Scan for the cell matching the given text and deliver its (x, y) coordinate at center. 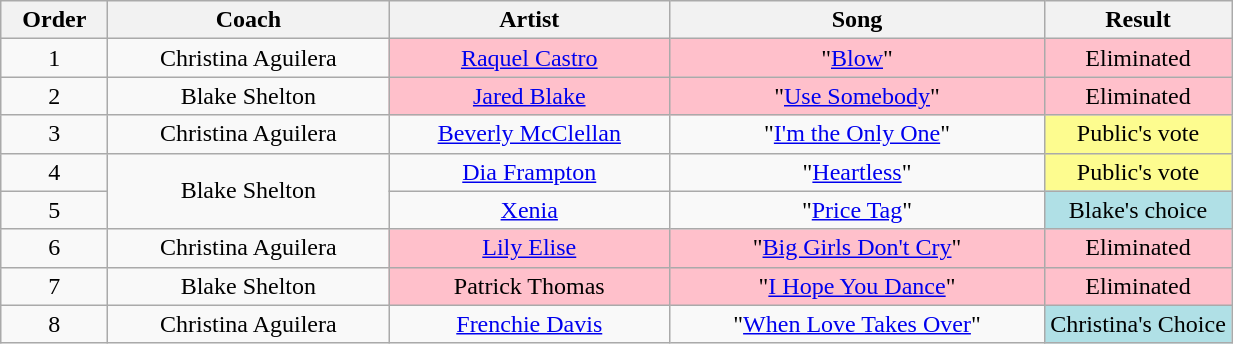
Frenchie Davis (530, 324)
Christina's Choice (1138, 324)
7 (54, 286)
6 (54, 248)
"Heartless" (858, 172)
"Blow" (858, 58)
4 (54, 172)
5 (54, 210)
"Price Tag" (858, 210)
Beverly McClellan (530, 134)
Song (858, 20)
Patrick Thomas (530, 286)
"I Hope You Dance" (858, 286)
3 (54, 134)
Raquel Castro (530, 58)
Lily Elise (530, 248)
Jared Blake (530, 96)
"Big Girls Don't Cry" (858, 248)
Result (1138, 20)
Artist (530, 20)
8 (54, 324)
"Use Somebody" (858, 96)
1 (54, 58)
Coach (248, 20)
"When Love Takes Over" (858, 324)
"I'm the Only One" (858, 134)
Xenia (530, 210)
2 (54, 96)
Blake's choice (1138, 210)
Dia Frampton (530, 172)
Order (54, 20)
